Output the [x, y] coordinate of the center of the cell containing the given text.  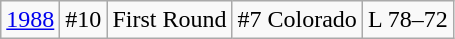
L 78–72 [408, 20]
#10 [84, 20]
First Round [170, 20]
1988 [30, 20]
#7 Colorado [297, 20]
